Return [X, Y] of the center of cell containing provided text 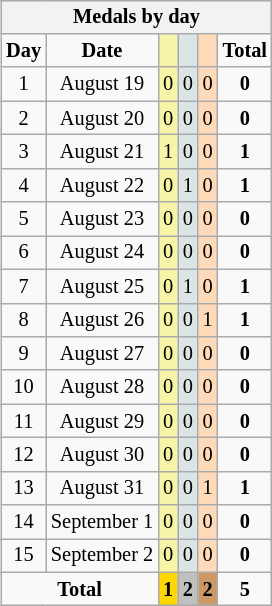
12 [24, 455]
3 [24, 152]
August 20 [102, 118]
August 31 [102, 488]
August 27 [102, 354]
Date [102, 51]
August 21 [102, 152]
August 25 [102, 286]
15 [24, 556]
4 [24, 185]
Day [24, 51]
10 [24, 387]
14 [24, 522]
August 22 [102, 185]
Medals by day [136, 17]
7 [24, 286]
August 23 [102, 219]
September 1 [102, 522]
August 24 [102, 253]
August 29 [102, 421]
11 [24, 421]
6 [24, 253]
13 [24, 488]
9 [24, 354]
8 [24, 320]
September 2 [102, 556]
August 28 [102, 387]
August 26 [102, 320]
August 30 [102, 455]
August 19 [102, 84]
